Identify which cell holds the provided text, then report its [X, Y] central coordinate. 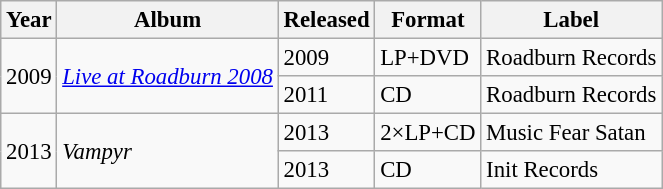
Label [572, 20]
LP+DVD [428, 58]
Live at Roadburn 2008 [168, 76]
Album [168, 20]
2×LP+CD [428, 133]
Format [428, 20]
Released [326, 20]
Init Records [572, 170]
Music Fear Satan [572, 133]
Vampyr [168, 152]
Year [29, 20]
2011 [326, 95]
